Identify which cell holds the provided text, then report its [x, y] central coordinate. 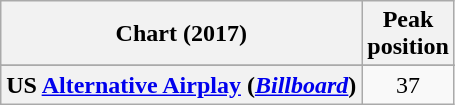
Chart (2017) [182, 34]
Peakposition [408, 34]
37 [408, 85]
US Alternative Airplay (Billboard) [182, 85]
